Determine the (X, Y) coordinate at the center of the cell enclosing the given text.  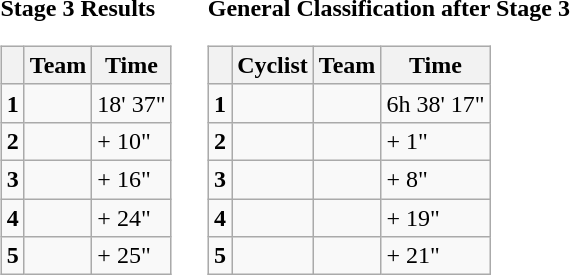
+ 24" (132, 217)
18' 37" (132, 103)
+ 19" (436, 217)
+ 25" (132, 256)
+ 1" (436, 141)
Cyclist (273, 65)
+ 21" (436, 256)
+ 16" (132, 179)
6h 38' 17" (436, 103)
+ 8" (436, 179)
+ 10" (132, 141)
